Find where the given text appears and provide that cell's center as (x, y) coordinate. 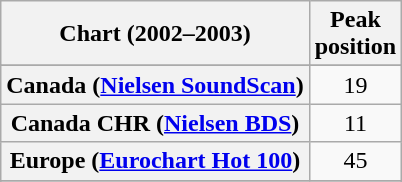
Chart (2002–2003) (155, 34)
Canada (Nielsen SoundScan) (155, 85)
45 (355, 161)
Canada CHR (Nielsen BDS) (155, 123)
11 (355, 123)
19 (355, 85)
Europe (Eurochart Hot 100) (155, 161)
Peakposition (355, 34)
